Identify which cell holds the provided text, then report its (x, y) central coordinate. 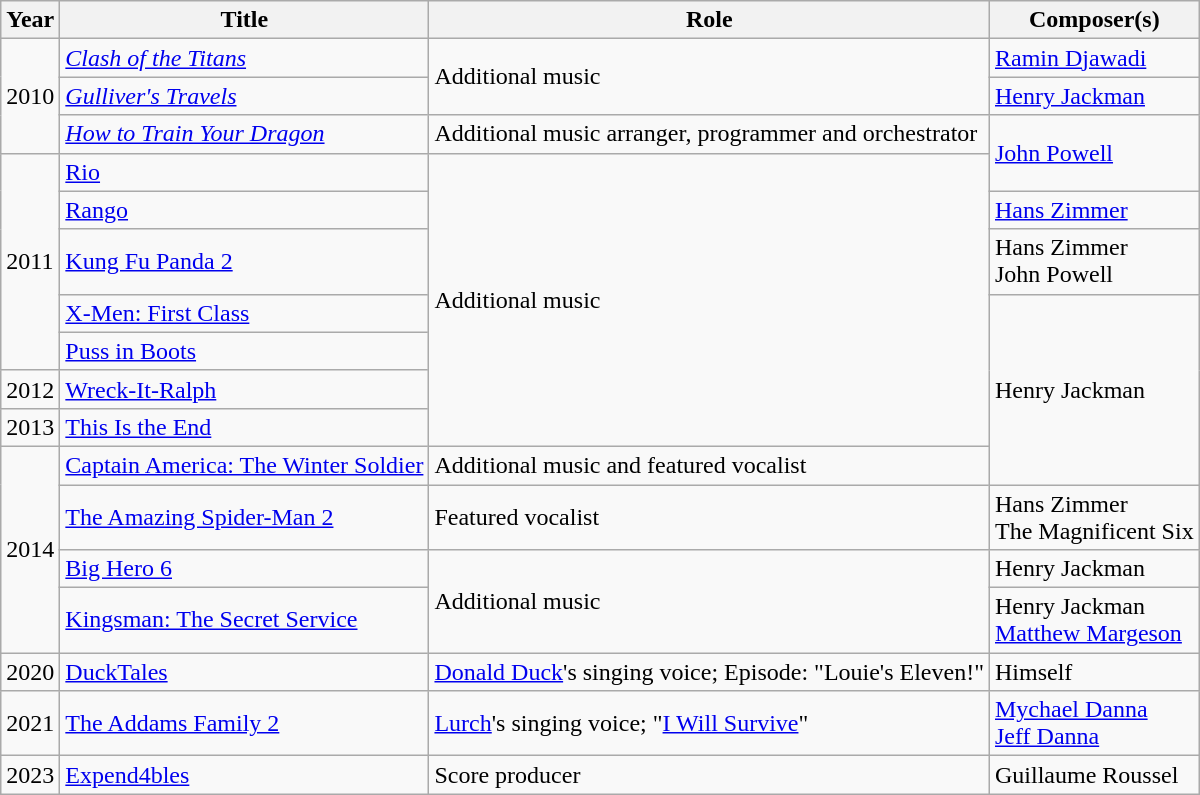
Clash of the Titans (244, 58)
Henry JackmanMatthew Margeson (1094, 620)
Hans Zimmer (1094, 210)
Gulliver's Travels (244, 96)
Puss in Boots (244, 351)
Kung Fu Panda 2 (244, 262)
The Amazing Spider-Man 2 (244, 516)
Rango (244, 210)
Score producer (710, 775)
Composer(s) (1094, 20)
DuckTales (244, 672)
2020 (30, 672)
Rio (244, 172)
Hans ZimmerThe Magnificent Six (1094, 516)
Wreck-It-Ralph (244, 389)
Additional music arranger, programmer and orchestrator (710, 134)
Expend4bles (244, 775)
2014 (30, 549)
Featured vocalist (710, 516)
Lurch's singing voice; "I Will Survive" (710, 724)
Donald Duck's singing voice; Episode: "Louie's Eleven!" (710, 672)
This Is the End (244, 427)
2023 (30, 775)
John Powell (1094, 153)
Captain America: The Winter Soldier (244, 465)
X-Men: First Class (244, 313)
Year (30, 20)
Ramin Djawadi (1094, 58)
2013 (30, 427)
Role (710, 20)
2021 (30, 724)
Big Hero 6 (244, 569)
Kingsman: The Secret Service (244, 620)
2012 (30, 389)
Guillaume Roussel (1094, 775)
Hans ZimmerJohn Powell (1094, 262)
2011 (30, 262)
How to Train Your Dragon (244, 134)
Himself (1094, 672)
2010 (30, 96)
The Addams Family 2 (244, 724)
Additional music and featured vocalist (710, 465)
Title (244, 20)
Mychael DannaJeff Danna (1094, 724)
